Extract the [X, Y] coordinate from the center of the cell holding the provided text.  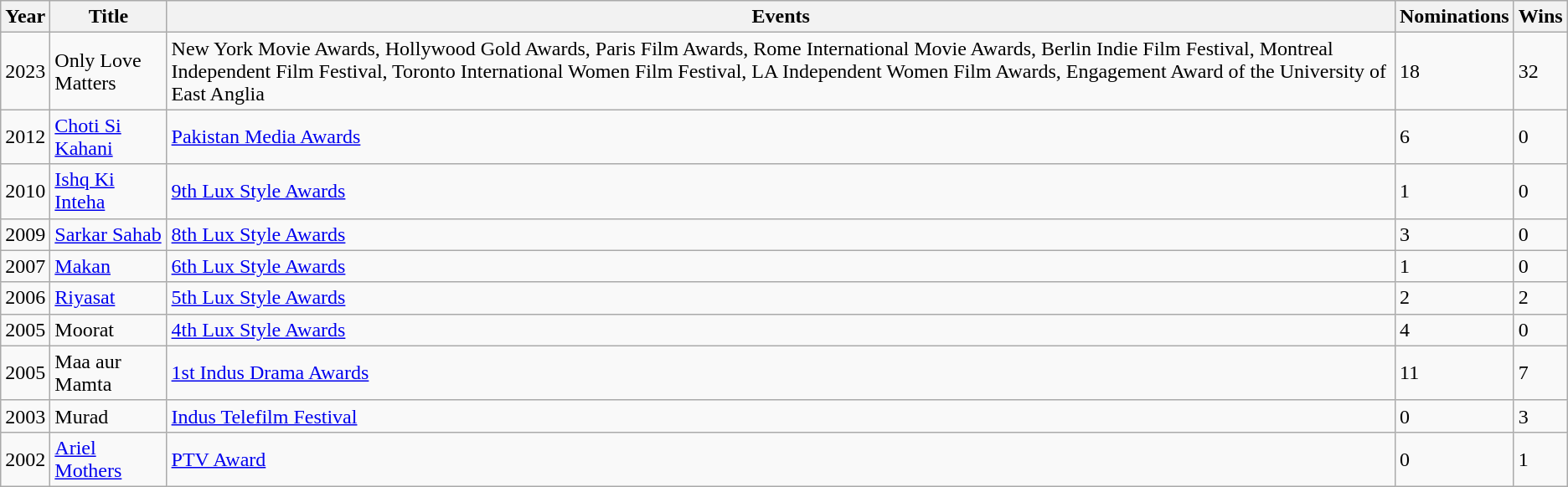
2003 [25, 416]
2010 [25, 191]
Nominations [1454, 17]
18 [1454, 71]
Ariel Mothers [109, 459]
Year [25, 17]
2009 [25, 234]
Moorat [109, 330]
9th Lux Style Awards [781, 191]
Title [109, 17]
Wins [1540, 17]
Murad [109, 416]
32 [1540, 71]
1st Indus Drama Awards [781, 373]
2007 [25, 266]
7 [1540, 373]
6th Lux Style Awards [781, 266]
Makan [109, 266]
2002 [25, 459]
Maa aur Mamta [109, 373]
Only Love Matters [109, 71]
2006 [25, 298]
Choti Si Kahani [109, 137]
2023 [25, 71]
Sarkar Sahab [109, 234]
Pakistan Media Awards [781, 137]
Indus Telefilm Festival [781, 416]
11 [1454, 373]
PTV Award [781, 459]
Events [781, 17]
4 [1454, 330]
2012 [25, 137]
4th Lux Style Awards [781, 330]
5th Lux Style Awards [781, 298]
Ishq Ki Inteha [109, 191]
Riyasat [109, 298]
8th Lux Style Awards [781, 234]
6 [1454, 137]
